Find where the given text appears and provide that cell's center as (X, Y) coordinate. 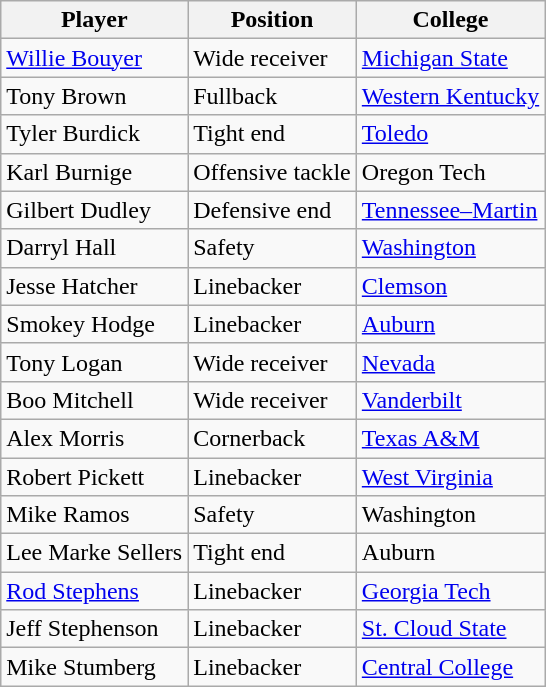
Robert Pickett (94, 477)
Smokey Hodge (94, 324)
Jeff Stephenson (94, 629)
Alex Morris (94, 438)
Darryl Hall (94, 248)
Cornerback (272, 438)
Tony Brown (94, 96)
Boo Mitchell (94, 400)
Tony Logan (94, 362)
Offensive tackle (272, 172)
Tyler Burdick (94, 134)
Tennessee–Martin (450, 210)
Oregon Tech (450, 172)
Lee Marke Sellers (94, 553)
Karl Burnige (94, 172)
College (450, 20)
Vanderbilt (450, 400)
Defensive end (272, 210)
Michigan State (450, 58)
Mike Ramos (94, 515)
Central College (450, 667)
Mike Stumberg (94, 667)
Western Kentucky (450, 96)
Texas A&M (450, 438)
Rod Stephens (94, 591)
St. Cloud State (450, 629)
Toledo (450, 134)
Nevada (450, 362)
Gilbert Dudley (94, 210)
West Virginia (450, 477)
Clemson (450, 286)
Position (272, 20)
Jesse Hatcher (94, 286)
Georgia Tech (450, 591)
Fullback (272, 96)
Player (94, 20)
Willie Bouyer (94, 58)
